Pinpoint the cell where the given text exists, returning its (x, y) midpoint coordinate. 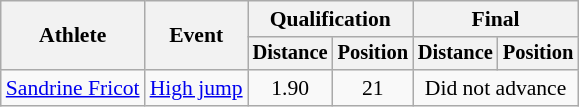
Event (196, 36)
21 (373, 88)
High jump (196, 88)
1.90 (290, 88)
Final (496, 19)
Did not advance (496, 88)
Athlete (73, 36)
Qualification (330, 19)
Sandrine Fricot (73, 88)
